Identify which cell holds the provided text, then report its (x, y) central coordinate. 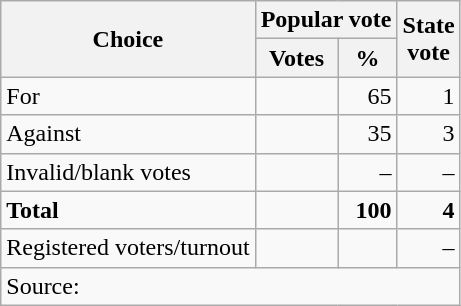
35 (368, 134)
65 (368, 96)
Source: (230, 286)
Registered voters/turnout (128, 248)
3 (428, 134)
% (368, 58)
Statevote (428, 39)
For (128, 96)
4 (428, 210)
Invalid/blank votes (128, 172)
Popular vote (326, 20)
1 (428, 96)
Choice (128, 39)
100 (368, 210)
Total (128, 210)
Against (128, 134)
Votes (296, 58)
